Return the [x, y] coordinate for the center point of the cell that contains the specified text.  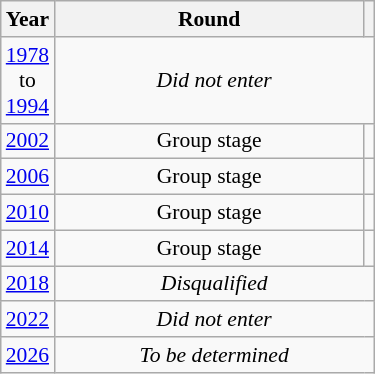
2010 [28, 213]
2018 [28, 284]
Year [28, 19]
1978to1994 [28, 80]
2022 [28, 320]
2026 [28, 355]
2002 [28, 141]
Round [209, 19]
2006 [28, 177]
Disqualified [214, 284]
To be determined [214, 355]
2014 [28, 248]
